From the cell containing the given text, extract its center point as (X, Y) coordinate. 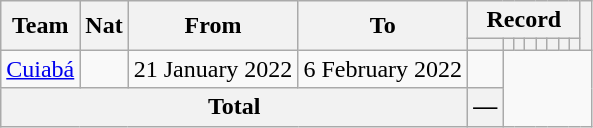
Cuiabá (40, 69)
Total (234, 107)
— (486, 107)
Nat (104, 26)
Team (40, 26)
6 February 2022 (383, 69)
21 January 2022 (213, 69)
From (213, 26)
Record (524, 20)
To (383, 26)
